Return the [X, Y] coordinate for the center point of the cell that contains the specified text.  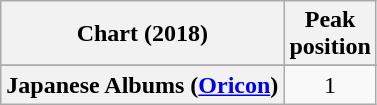
1 [330, 85]
Peakposition [330, 34]
Chart (2018) [142, 34]
Japanese Albums (Oricon) [142, 85]
